Scan for the cell matching the given text and deliver its [x, y] coordinate at center. 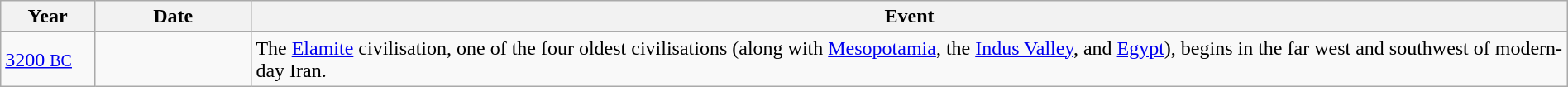
Year [48, 17]
Date [172, 17]
Event [910, 17]
3200 BC [48, 60]
